Extract the (x, y) coordinate from the center of the cell holding the provided text.  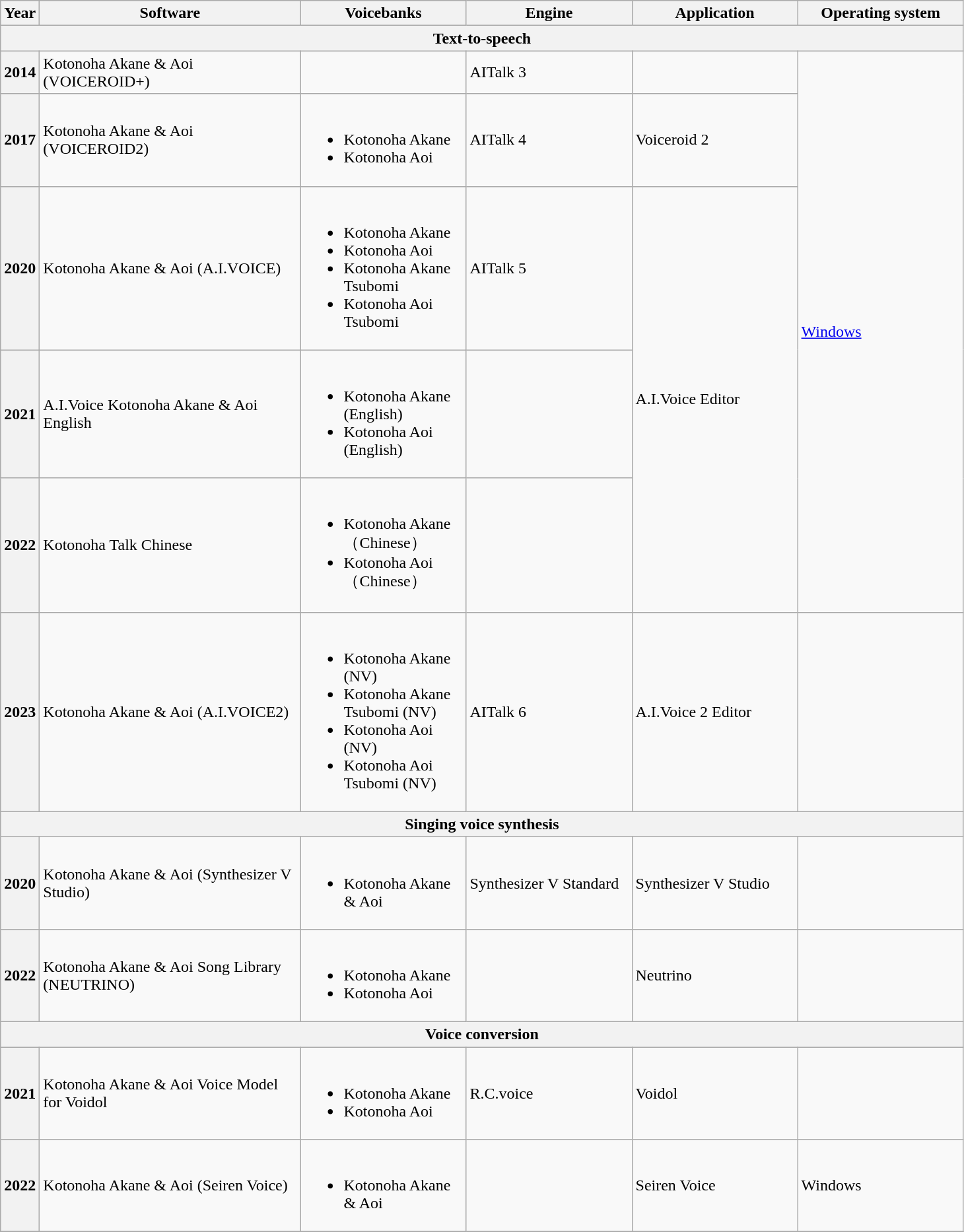
Kotonoha Akane & Aoi Song Library (NEUTRINO) (170, 975)
2014 (20, 73)
Voiceroid 2 (714, 140)
Kotonoha Akane & Aoi (A.I.VOICE) (170, 268)
2023 (20, 712)
Kotonoha Akane & Aoi (Synthesizer V Studio) (170, 883)
Kotonoha Akane (English)Kotonoha Aoi (English) (383, 414)
Kotonoha Talk Chinese (170, 545)
Year (20, 13)
AITalk 4 (549, 140)
R.C.voice (549, 1093)
Kotonoha AkaneKotonoha AoiKotonoha Akane TsubomiKotonoha Aoi Tsubomi (383, 268)
Kotonoha Akane & Aoi (VOICEROID2) (170, 140)
Engine (549, 13)
Text-to-speech (482, 38)
Voice conversion (482, 1034)
Synthesizer V Standard (549, 883)
Kotonoha Akane & Aoi (VOICEROID+) (170, 73)
A.I.Voice Kotonoha Akane & Aoi English (170, 414)
Operating system (881, 13)
AITalk 3 (549, 73)
Kotonoha Akane & Aoi (A.I.VOICE2) (170, 712)
Voidol (714, 1093)
AITalk 5 (549, 268)
AITalk 6 (549, 712)
Singing voice synthesis (482, 824)
Kotonoha Akane & Aoi Voice Model for Voidol (170, 1093)
Voicebanks (383, 13)
Kotonoha Akane（Chinese）Kotonoha Aoi（Chinese） (383, 545)
Software (170, 13)
Kotonoha Akane & Aoi (Seiren Voice) (170, 1186)
Seiren Voice (714, 1186)
Kotonoha Akane (NV)Kotonoha Akane Tsubomi (NV)Kotonoha Aoi (NV)Kotonoha Aoi Tsubomi (NV) (383, 712)
Application (714, 13)
A.I.Voice 2 Editor (714, 712)
Neutrino (714, 975)
A.I.Voice Editor (714, 399)
2017 (20, 140)
Synthesizer V Studio (714, 883)
